Identify which cell holds the provided text, then report its (X, Y) central coordinate. 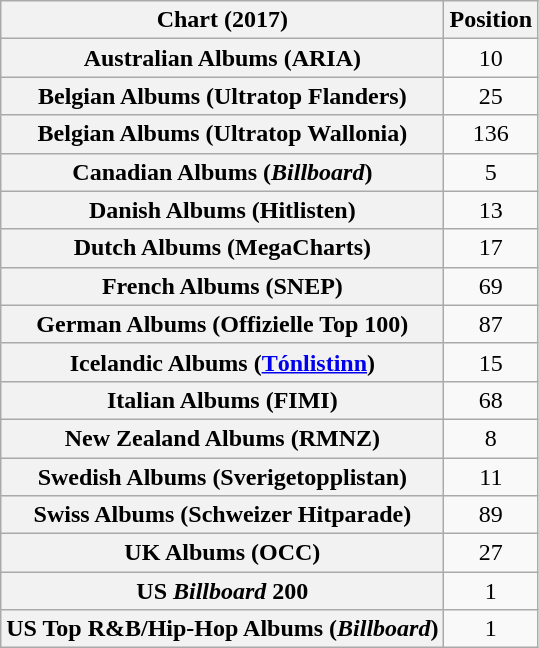
15 (491, 362)
68 (491, 400)
11 (491, 477)
25 (491, 96)
13 (491, 210)
French Albums (SNEP) (222, 286)
Position (491, 20)
5 (491, 172)
87 (491, 324)
27 (491, 553)
New Zealand Albums (RMNZ) (222, 438)
Swiss Albums (Schweizer Hitparade) (222, 515)
17 (491, 248)
US Billboard 200 (222, 591)
8 (491, 438)
Danish Albums (Hitlisten) (222, 210)
Canadian Albums (Billboard) (222, 172)
US Top R&B/Hip-Hop Albums (Billboard) (222, 629)
Icelandic Albums (Tónlistinn) (222, 362)
Swedish Albums (Sverigetopplistan) (222, 477)
Belgian Albums (Ultratop Wallonia) (222, 134)
Dutch Albums (MegaCharts) (222, 248)
German Albums (Offizielle Top 100) (222, 324)
Italian Albums (FIMI) (222, 400)
69 (491, 286)
Belgian Albums (Ultratop Flanders) (222, 96)
89 (491, 515)
10 (491, 58)
136 (491, 134)
Australian Albums (ARIA) (222, 58)
Chart (2017) (222, 20)
UK Albums (OCC) (222, 553)
